Output the (X, Y) coordinate of the center of the cell containing the given text.  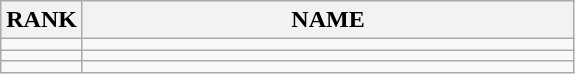
RANK (42, 20)
NAME (328, 20)
